Provide the (x, y) coordinate of the cell's center where the given text is located.  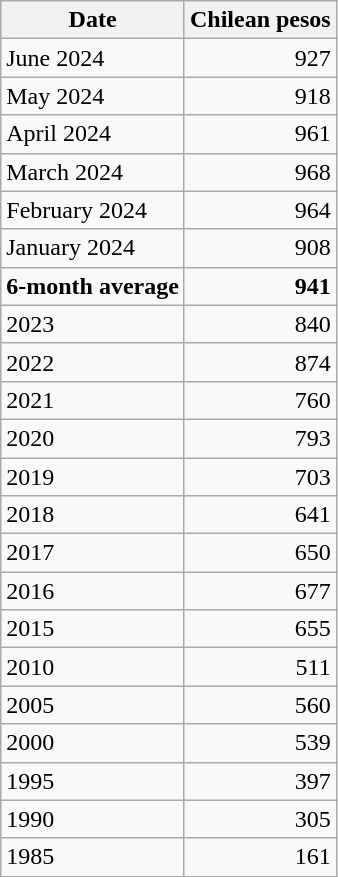
2023 (93, 324)
2000 (93, 743)
650 (260, 553)
February 2024 (93, 210)
April 2024 (93, 134)
918 (260, 96)
2016 (93, 591)
Date (93, 20)
760 (260, 400)
2022 (93, 362)
March 2024 (93, 172)
161 (260, 857)
May 2024 (93, 96)
2017 (93, 553)
1985 (93, 857)
2018 (93, 515)
874 (260, 362)
539 (260, 743)
397 (260, 781)
927 (260, 58)
January 2024 (93, 248)
2021 (93, 400)
793 (260, 438)
703 (260, 477)
2015 (93, 629)
961 (260, 134)
2010 (93, 667)
677 (260, 591)
968 (260, 172)
2005 (93, 705)
2020 (93, 438)
641 (260, 515)
840 (260, 324)
964 (260, 210)
June 2024 (93, 58)
560 (260, 705)
2019 (93, 477)
1995 (93, 781)
941 (260, 286)
305 (260, 819)
1990 (93, 819)
655 (260, 629)
Chilean pesos (260, 20)
511 (260, 667)
6-month average (93, 286)
908 (260, 248)
